Capture the cell that displays the provided text and extract its [x, y] central coordinate. 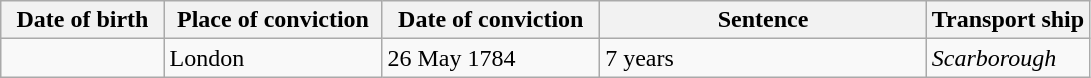
Scarborough [1008, 58]
26 May 1784 [491, 58]
London [273, 58]
Sentence [764, 20]
Date of conviction [491, 20]
Date of birth [82, 20]
Place of conviction [273, 20]
Transport ship [1008, 20]
7 years [764, 58]
